Capture the cell that displays the provided text and extract its [x, y] central coordinate. 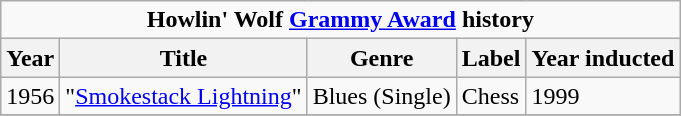
Year inducted [603, 58]
Title [184, 58]
Genre [382, 58]
Chess [491, 96]
Label [491, 58]
Year [30, 58]
"Smokestack Lightning" [184, 96]
Howlin' Wolf Grammy Award history [340, 20]
1999 [603, 96]
1956 [30, 96]
Blues (Single) [382, 96]
